Return [x, y] of the center of cell containing provided text 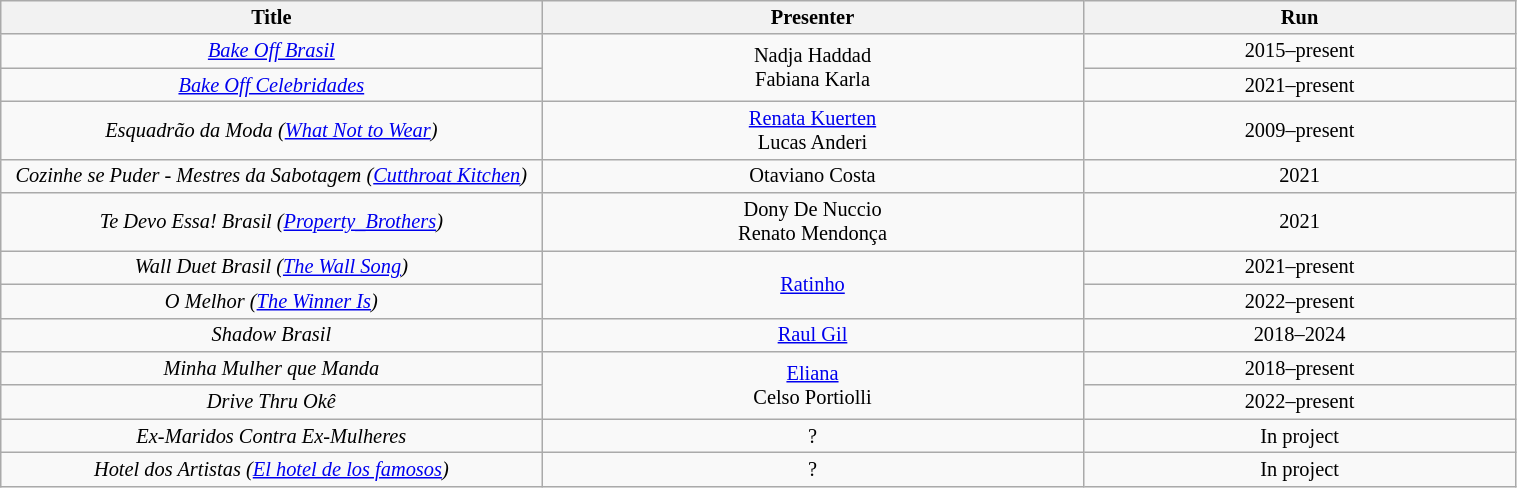
Renata Kuerten Lucas Anderi [812, 130]
Eliana Celso Portiolli [812, 384]
O Melhor (The Winner Is) [272, 301]
Nadja Haddad Fabiana Karla [812, 68]
Dony De Nuccio Renato Mendonça [812, 222]
2015–present [1300, 51]
Ratinho [812, 284]
Te Devo Essa! Brasil (Property_Brothers) [272, 222]
2018–present [1300, 368]
Esquadrão da Moda (What Not to Wear) [272, 130]
Shadow Brasil [272, 335]
Drive Thru Okê [272, 402]
Run [1300, 17]
Hotel dos Artistas (El hotel de los famosos) [272, 469]
2009–present [1300, 130]
Bake Off Celebridades [272, 85]
Raul Gil [812, 335]
Presenter [812, 17]
Title [272, 17]
Bake Off Brasil [272, 51]
Minha Mulher que Manda [272, 368]
Otaviano Costa [812, 176]
Wall Duet Brasil (The Wall Song) [272, 267]
Cozinhe se Puder - Mestres da Sabotagem (Cutthroat Kitchen) [272, 176]
2018–2024 [1300, 335]
Ex-Maridos Contra Ex-Mulheres [272, 436]
